Return the [x, y] coordinate for the center point of the cell that contains the specified text.  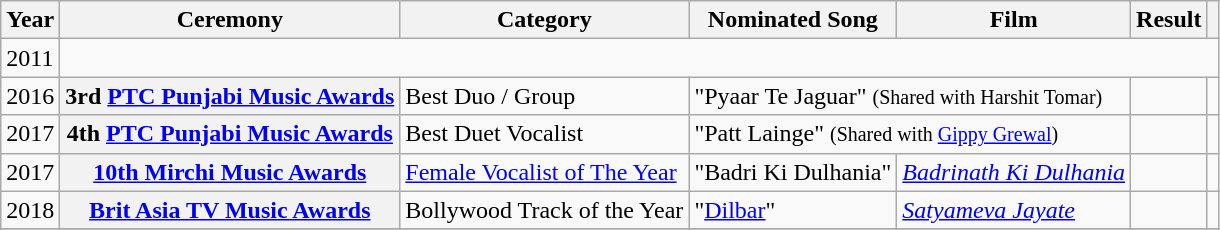
Brit Asia TV Music Awards [230, 210]
Ceremony [230, 20]
4th PTC Punjabi Music Awards [230, 134]
Nominated Song [793, 20]
Bollywood Track of the Year [544, 210]
Category [544, 20]
"Patt Lainge" (Shared with Gippy Grewal) [910, 134]
Best Duet Vocalist [544, 134]
Female Vocalist of The Year [544, 172]
"Pyaar Te Jaguar" (Shared with Harshit Tomar) [910, 96]
Satyameva Jayate [1014, 210]
Badrinath Ki Dulhania [1014, 172]
Result [1169, 20]
Best Duo / Group [544, 96]
2018 [30, 210]
Film [1014, 20]
2016 [30, 96]
2011 [30, 58]
3rd PTC Punjabi Music Awards [230, 96]
Year [30, 20]
"Badri Ki Dulhania" [793, 172]
10th Mirchi Music Awards [230, 172]
"Dilbar" [793, 210]
